Return (X, Y) of the center of cell containing provided text 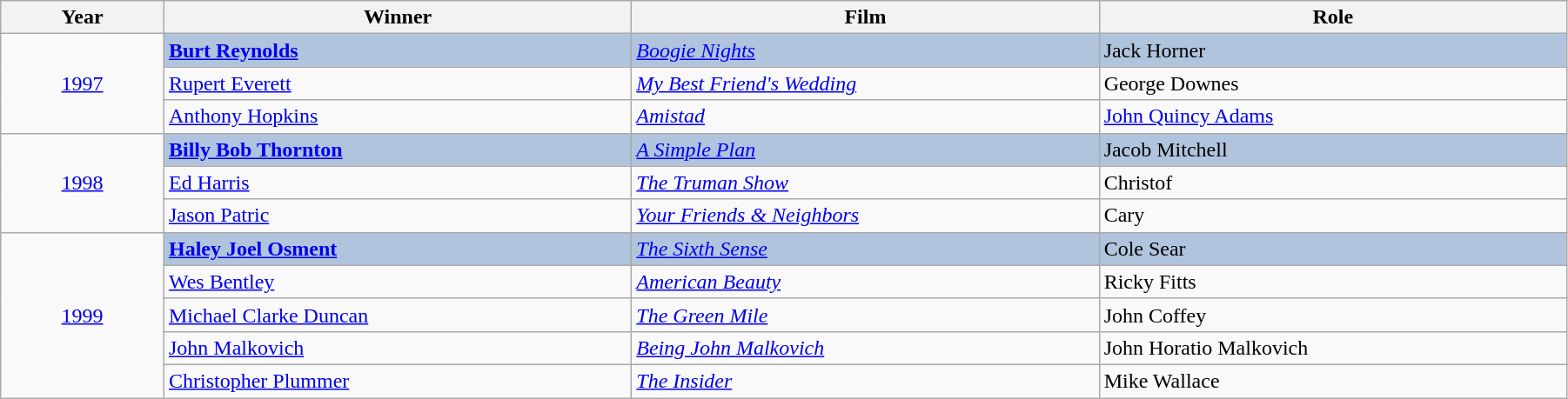
The Green Mile (865, 315)
Being John Malkovich (865, 348)
Boogie Nights (865, 50)
Ed Harris (397, 183)
Burt Reynolds (397, 50)
Jacob Mitchell (1333, 150)
The Truman Show (865, 183)
Mike Wallace (1333, 381)
Haley Joel Osment (397, 249)
George Downes (1333, 83)
Jack Horner (1333, 50)
Michael Clarke Duncan (397, 315)
John Horatio Malkovich (1333, 348)
1997 (83, 83)
Christopher Plummer (397, 381)
The Insider (865, 381)
Ricky Fitts (1333, 282)
Cary (1333, 216)
Wes Bentley (397, 282)
American Beauty (865, 282)
Cole Sear (1333, 249)
Role (1333, 17)
John Quincy Adams (1333, 116)
1998 (83, 183)
Your Friends & Neighbors (865, 216)
John Malkovich (397, 348)
Billy Bob Thornton (397, 150)
A Simple Plan (865, 150)
Christof (1333, 183)
Rupert Everett (397, 83)
Film (865, 17)
John Coffey (1333, 315)
Jason Patric (397, 216)
Anthony Hopkins (397, 116)
Winner (397, 17)
My Best Friend's Wedding (865, 83)
Amistad (865, 116)
1999 (83, 315)
Year (83, 17)
The Sixth Sense (865, 249)
